Return (x, y) of the center of cell containing provided text 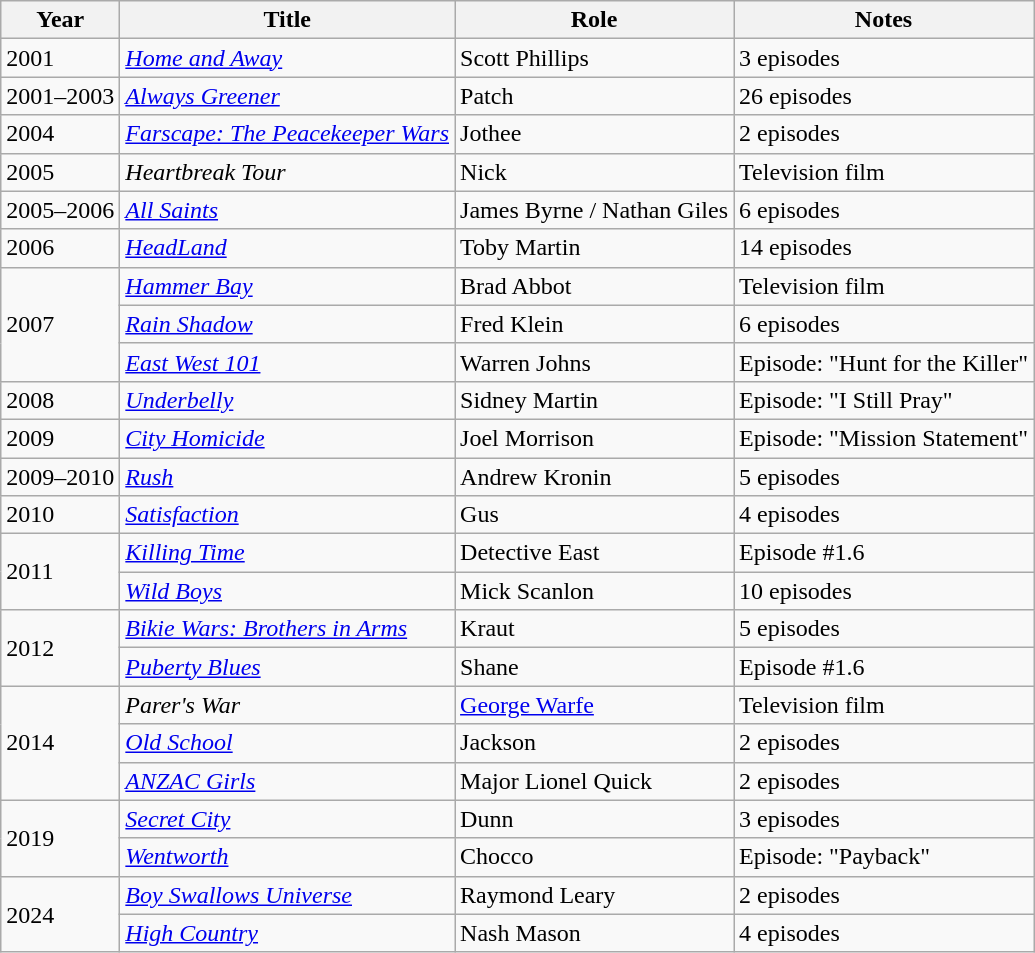
2001 (60, 58)
Wild Boys (288, 591)
2006 (60, 248)
Episode: "Payback" (884, 857)
2014 (60, 743)
2004 (60, 134)
2009–2010 (60, 477)
City Homicide (288, 438)
2001–2003 (60, 96)
2005 (60, 172)
Rain Shadow (288, 324)
Kraut (594, 629)
Notes (884, 20)
James Byrne / Nathan Giles (594, 210)
Andrew Kronin (594, 477)
Dunn (594, 819)
Year (60, 20)
Parer's War (288, 705)
George Warfe (594, 705)
Episode: "Hunt for the Killer" (884, 362)
Old School (288, 743)
Mick Scanlon (594, 591)
Secret City (288, 819)
Underbelly (288, 400)
Fred Klein (594, 324)
Raymond Leary (594, 895)
Jothee (594, 134)
Satisfaction (288, 515)
Scott Phillips (594, 58)
Nick (594, 172)
Joel Morrison (594, 438)
Patch (594, 96)
Title (288, 20)
Brad Abbot (594, 286)
Major Lionel Quick (594, 781)
East West 101 (288, 362)
Detective East (594, 553)
Toby Martin (594, 248)
Rush (288, 477)
Boy Swallows Universe (288, 895)
Role (594, 20)
Home and Away (288, 58)
Episode: "Mission Statement" (884, 438)
Killing Time (288, 553)
2011 (60, 572)
10 episodes (884, 591)
2008 (60, 400)
2012 (60, 648)
2009 (60, 438)
Chocco (594, 857)
26 episodes (884, 96)
2005–2006 (60, 210)
Bikie Wars: Brothers in Arms (288, 629)
Wentworth (288, 857)
14 episodes (884, 248)
Jackson (594, 743)
High Country (288, 933)
ANZAC Girls (288, 781)
2010 (60, 515)
Warren Johns (594, 362)
2024 (60, 914)
Puberty Blues (288, 667)
Farscape: The Peacekeeper Wars (288, 134)
All Saints (288, 210)
Episode: "I Still Pray" (884, 400)
Nash Mason (594, 933)
2019 (60, 838)
Shane (594, 667)
Gus (594, 515)
Hammer Bay (288, 286)
2007 (60, 324)
Sidney Martin (594, 400)
Always Greener (288, 96)
HeadLand (288, 248)
Heartbreak Tour (288, 172)
